Locate the cell with the specified text and output its [x, y] center coordinate. 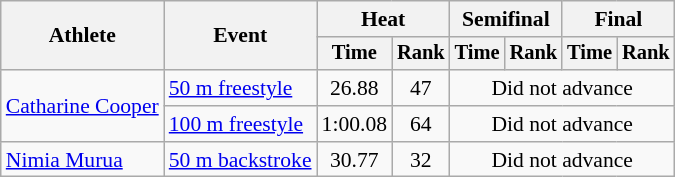
64 [421, 124]
26.88 [354, 88]
47 [421, 88]
Heat [384, 19]
50 m freestyle [240, 88]
1:00.08 [354, 124]
Event [240, 36]
100 m freestyle [240, 124]
Athlete [82, 36]
Final [618, 19]
Semifinal [506, 19]
Catharine Cooper [82, 106]
